Extract the (X, Y) coordinate from the center of the cell holding the provided text.  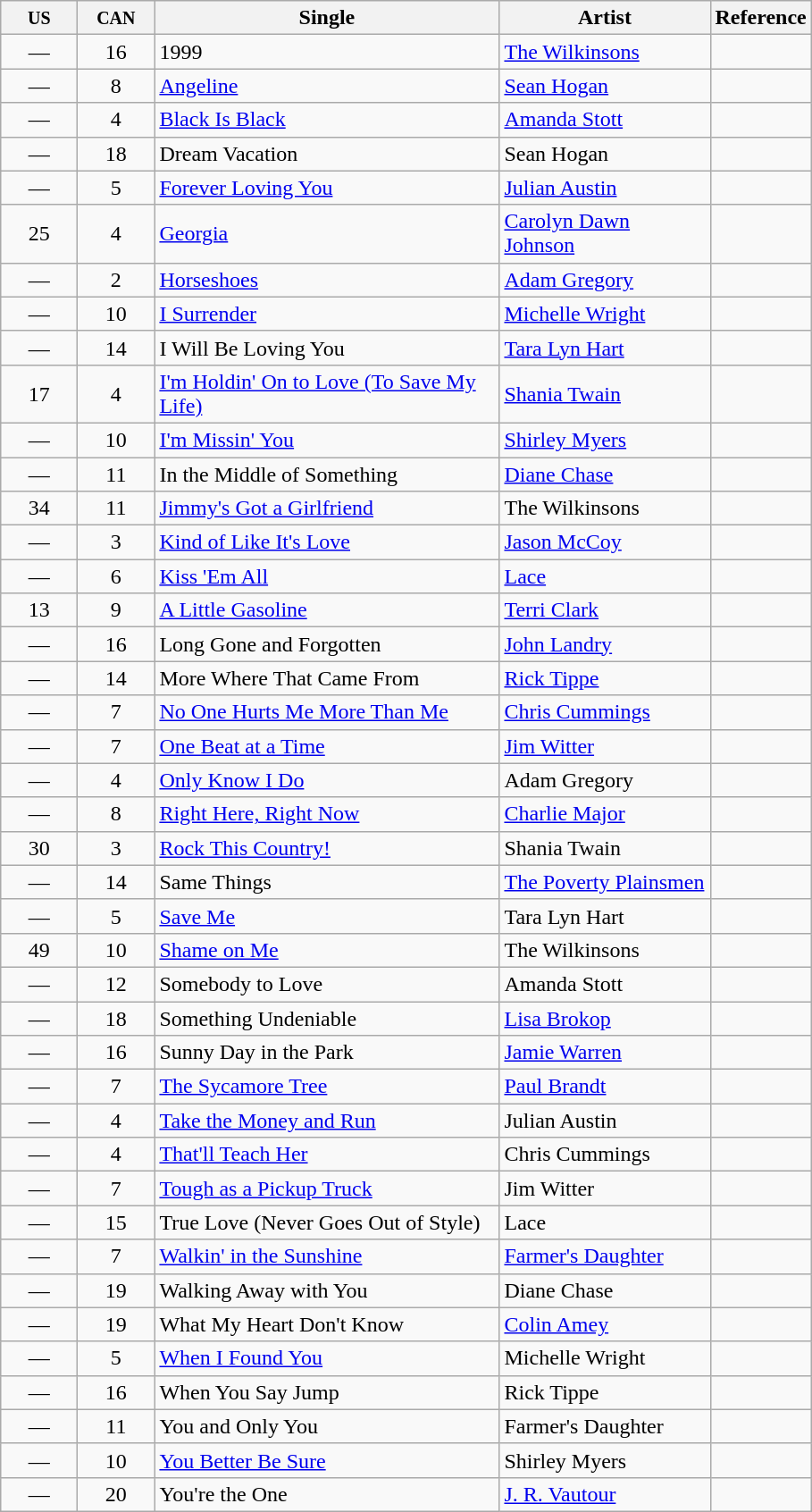
Rock This Country! (327, 848)
Angeline (327, 86)
Artist (605, 18)
Shame on Me (327, 950)
Carolyn Dawn Johnson (605, 234)
6 (116, 576)
Kiss 'Em All (327, 576)
That'll Teach Her (327, 1155)
17 (39, 393)
A Little Gasoline (327, 610)
Charlie Major (605, 814)
You're the One (327, 1494)
2 (116, 280)
Walking Away with You (327, 1290)
In the Middle of Something (327, 475)
True Love (Never Goes Out of Style) (327, 1222)
Something Undeniable (327, 1018)
Only Know I Do (327, 780)
Dream Vacation (327, 154)
US (39, 18)
Same Things (327, 882)
When I Found You (327, 1358)
Jimmy's Got a Girlfriend (327, 508)
I'm Holdin' On to Love (To Save My Life) (327, 393)
Reference (761, 18)
Walkin' in the Sunshine (327, 1256)
I Surrender (327, 314)
John Landry (605, 644)
Jamie Warren (605, 1053)
When You Say Jump (327, 1392)
Right Here, Right Now (327, 814)
25 (39, 234)
One Beat at a Time (327, 746)
What My Heart Don't Know (327, 1324)
Sunny Day in the Park (327, 1053)
1999 (327, 52)
49 (39, 950)
Terri Clark (605, 610)
9 (116, 610)
Black Is Black (327, 120)
The Sycamore Tree (327, 1087)
13 (39, 610)
You Better Be Sure (327, 1460)
12 (116, 984)
34 (39, 508)
Forever Loving You (327, 188)
Somebody to Love (327, 984)
Georgia (327, 234)
Horseshoes (327, 280)
Long Gone and Forgotten (327, 644)
More Where That Came From (327, 678)
15 (116, 1222)
Save Me (327, 916)
J. R. Vautour (605, 1494)
Colin Amey (605, 1324)
CAN (116, 18)
I Will Be Loving You (327, 348)
Take the Money and Run (327, 1121)
Lisa Brokop (605, 1018)
The Poverty Plainsmen (605, 882)
20 (116, 1494)
I'm Missin' You (327, 440)
Jason McCoy (605, 542)
You and Only You (327, 1426)
Tough as a Pickup Truck (327, 1189)
Paul Brandt (605, 1087)
No One Hurts Me More Than Me (327, 712)
Single (327, 18)
30 (39, 848)
Kind of Like It's Love (327, 542)
